Capture the cell that displays the provided text and extract its (x, y) central coordinate. 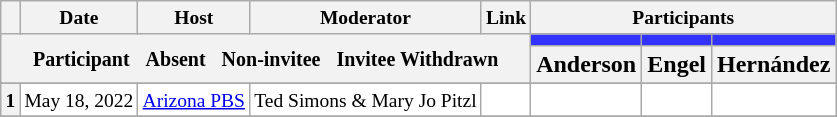
Arizona PBS (194, 100)
Ted Simons & Mary Jo Pitzl (366, 100)
Participant Absent Non-invitee Invitee Withdrawn (266, 58)
Date (79, 18)
Participants (684, 18)
1 (10, 100)
Host (194, 18)
Engel (677, 64)
Hernández (773, 64)
Link (506, 18)
Anderson (586, 64)
Moderator (366, 18)
May 18, 2022 (79, 100)
